Return the (X, Y) coordinate for the center point of the cell that contains the specified text.  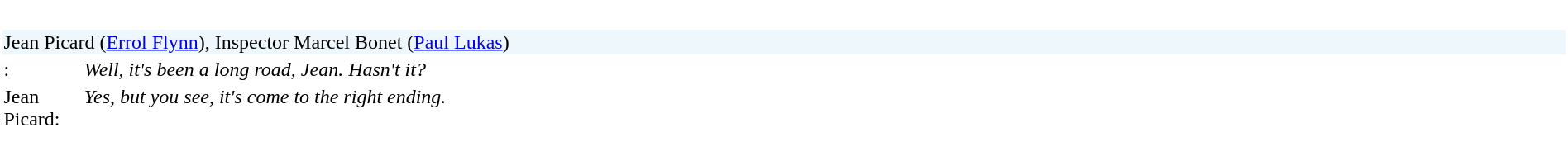
Well, it's been a long road, Jean. Hasn't it? (824, 69)
: (41, 69)
Jean Picard (Errol Flynn), Inspector Marcel Bonet (Paul Lukas) (784, 42)
Jean Picard: (41, 107)
Yes, but you see, it's come to the right ending. (824, 107)
